Determine the [x, y] coordinate at the center of the cell enclosing the given text.  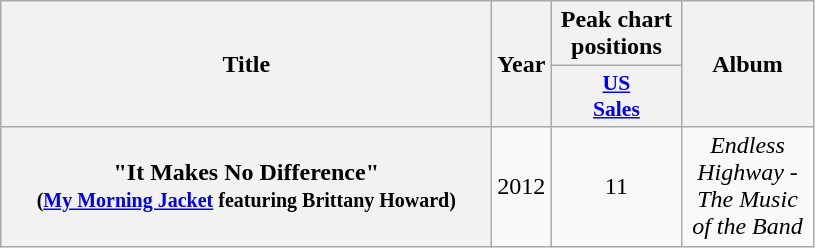
"It Makes No Difference"(My Morning Jacket featuring Brittany Howard) [246, 186]
11 [616, 186]
Peak chart positions [616, 34]
USSales [616, 96]
2012 [522, 186]
Title [246, 64]
Endless Highway - The Music of the Band [748, 186]
Year [522, 64]
Album [748, 64]
